Pinpoint the cell where the given text exists, returning its (x, y) midpoint coordinate. 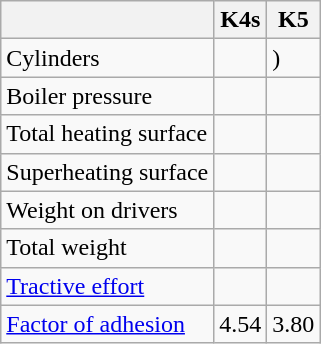
Cylinders (108, 58)
Total heating surface (108, 134)
Total weight (108, 248)
3.80 (294, 324)
4.54 (240, 324)
Tractive effort (108, 286)
Superheating surface (108, 172)
Factor of adhesion (108, 324)
K5 (294, 20)
Boiler pressure (108, 96)
Weight on drivers (108, 210)
K4s (240, 20)
) (294, 58)
